Pinpoint the cell where the given text exists, returning its (x, y) midpoint coordinate. 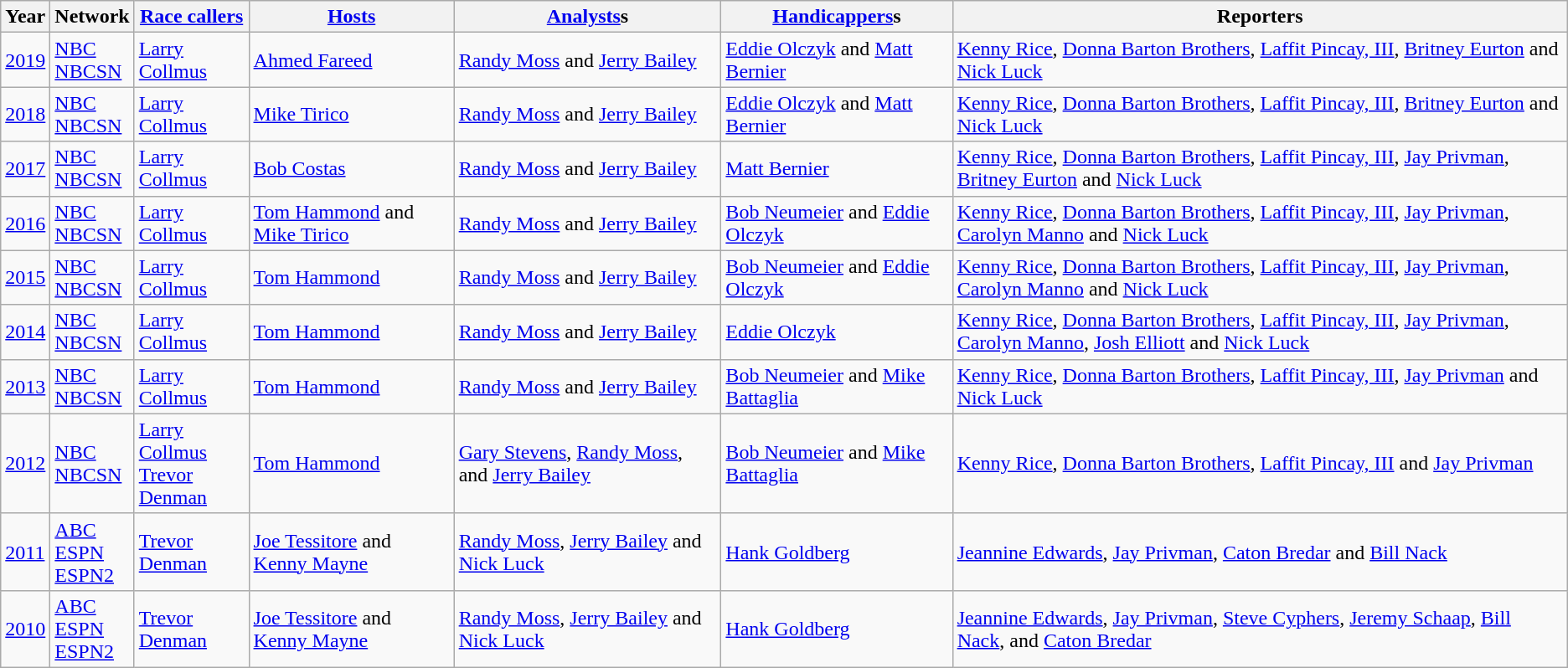
Network (92, 17)
Gary Stevens, Randy Moss, and Jerry Bailey (588, 464)
Kenny Rice, Donna Barton Brothers, Laffit Pincay, III, Jay Privman and Nick Luck (1260, 387)
Tom Hammond and Mike Tirico (352, 223)
Year (25, 17)
Matt Bernier (837, 169)
2013 (25, 387)
Kenny Rice, Donna Barton Brothers, Laffit Pincay, III, Jay Privman, Britney Eurton and Nick Luck (1260, 169)
Bob Costas (352, 169)
2010 (25, 629)
2018 (25, 114)
2011 (25, 552)
2019 (25, 60)
Handicapperss (837, 17)
Ahmed Fareed (352, 60)
2016 (25, 223)
2015 (25, 278)
Reporters (1260, 17)
2017 (25, 169)
Eddie Olczyk (837, 331)
Kenny Rice, Donna Barton Brothers, Laffit Pincay, III, Jay Privman, Carolyn Manno, Josh Elliott and Nick Luck (1260, 331)
Jeannine Edwards, Jay Privman, Steve Cyphers, Jeremy Schaap, Bill Nack, and Caton Bredar (1260, 629)
Larry CollmusTrevor Denman (191, 464)
Jeannine Edwards, Jay Privman, Caton Bredar and Bill Nack (1260, 552)
Analystss (588, 17)
Kenny Rice, Donna Barton Brothers, Laffit Pincay, III and Jay Privman (1260, 464)
Hosts (352, 17)
2012 (25, 464)
2014 (25, 331)
Race callers (191, 17)
Mike Tirico (352, 114)
